Output the [x, y] coordinate of the center of the cell containing the given text.  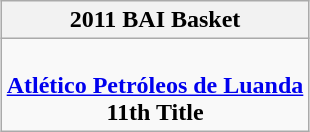
Atlético Petróleos de Luanda11th Title [155, 85]
2011 BAI Basket [155, 20]
